Scan for the cell matching the given text and deliver its [x, y] coordinate at center. 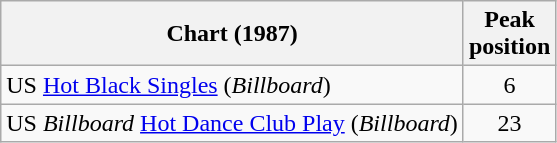
Chart (1987) [232, 34]
US Hot Black Singles (Billboard) [232, 85]
23 [509, 123]
Peakposition [509, 34]
US Billboard Hot Dance Club Play (Billboard) [232, 123]
6 [509, 85]
